Locate the cell with the specified text and output its [x, y] center coordinate. 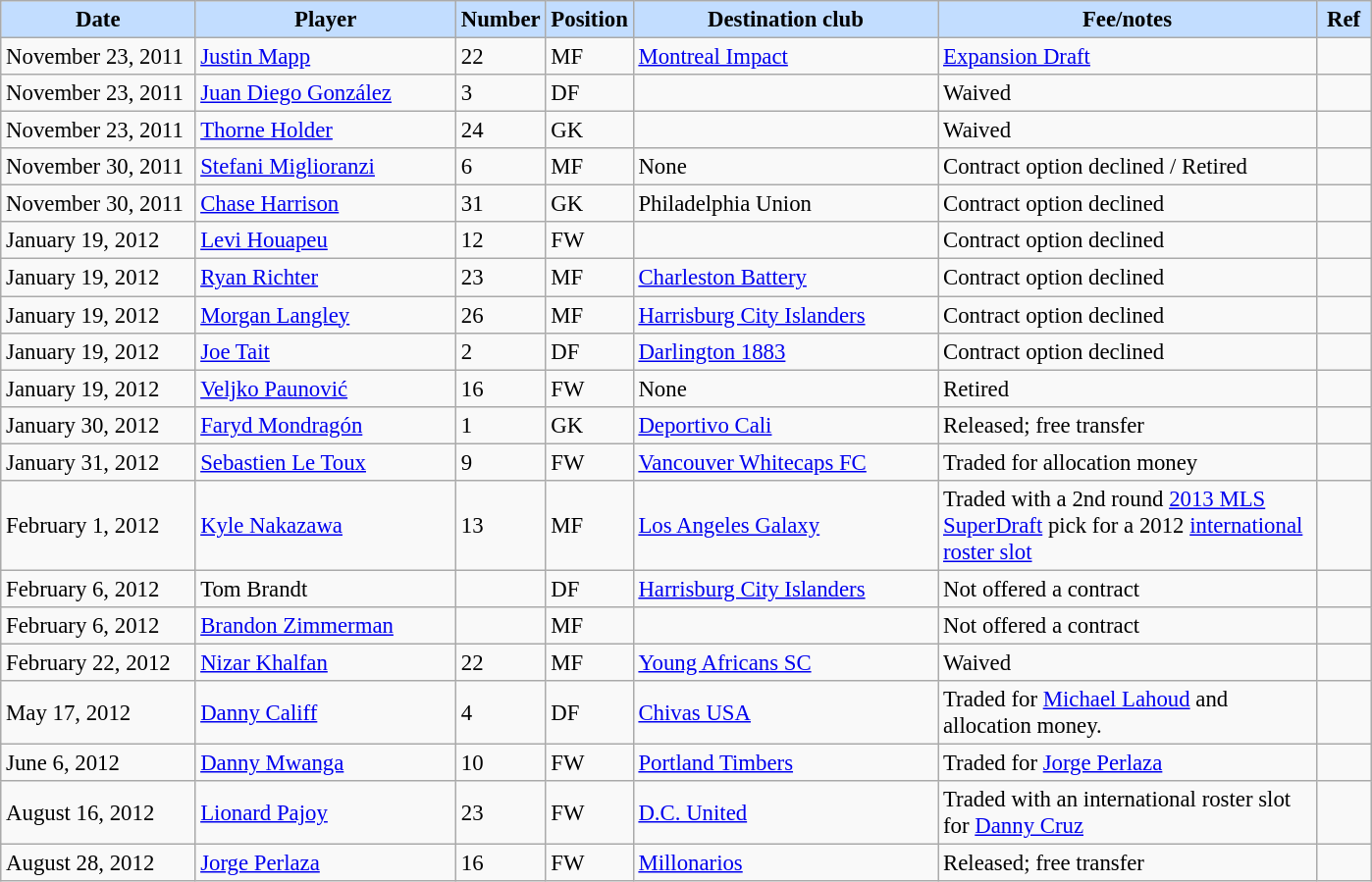
6 [501, 167]
Justin Mapp [326, 57]
Chivas USA [785, 712]
February 1, 2012 [98, 526]
Young Africans SC [785, 662]
1 [501, 425]
Chase Harrison [326, 204]
Ref [1344, 20]
January 31, 2012 [98, 462]
Deportivo Cali [785, 425]
Ryan Richter [326, 278]
Player [326, 20]
12 [501, 240]
January 30, 2012 [98, 425]
Charleston Battery [785, 278]
Lionard Pajoy [326, 812]
Retired [1128, 389]
D.C. United [785, 812]
26 [501, 315]
13 [501, 526]
Faryd Mondragón [326, 425]
Stefani Miglioranzi [326, 167]
Traded with an international roster slot for Danny Cruz [1128, 812]
Contract option declined / Retired [1128, 167]
Date [98, 20]
24 [501, 130]
Philadelphia Union [785, 204]
Millonarios [785, 863]
Brandon Zimmerman [326, 626]
February 22, 2012 [98, 662]
May 17, 2012 [98, 712]
Nizar Khalfan [326, 662]
Number [501, 20]
Darlington 1883 [785, 351]
Juan Diego González [326, 93]
Traded for allocation money [1128, 462]
Vancouver Whitecaps FC [785, 462]
Jorge Perlaza [326, 863]
Sebastien Le Toux [326, 462]
August 28, 2012 [98, 863]
Destination club [785, 20]
Fee/notes [1128, 20]
Expansion Draft [1128, 57]
Traded for Jorge Perlaza [1128, 763]
Danny Mwanga [326, 763]
Danny Califf [326, 712]
Los Angeles Galaxy [785, 526]
4 [501, 712]
June 6, 2012 [98, 763]
Traded for Michael Lahoud and allocation money. [1128, 712]
Traded with a 2nd round 2013 MLS SuperDraft pick for a 2012 international roster slot [1128, 526]
Tom Brandt [326, 589]
2 [501, 351]
August 16, 2012 [98, 812]
Portland Timbers [785, 763]
Thorne Holder [326, 130]
Joe Tait [326, 351]
Veljko Paunović [326, 389]
Position [589, 20]
10 [501, 763]
Morgan Langley [326, 315]
3 [501, 93]
Montreal Impact [785, 57]
9 [501, 462]
Levi Houapeu [326, 240]
Kyle Nakazawa [326, 526]
31 [501, 204]
